Identify which cell holds the provided text, then report its (X, Y) central coordinate. 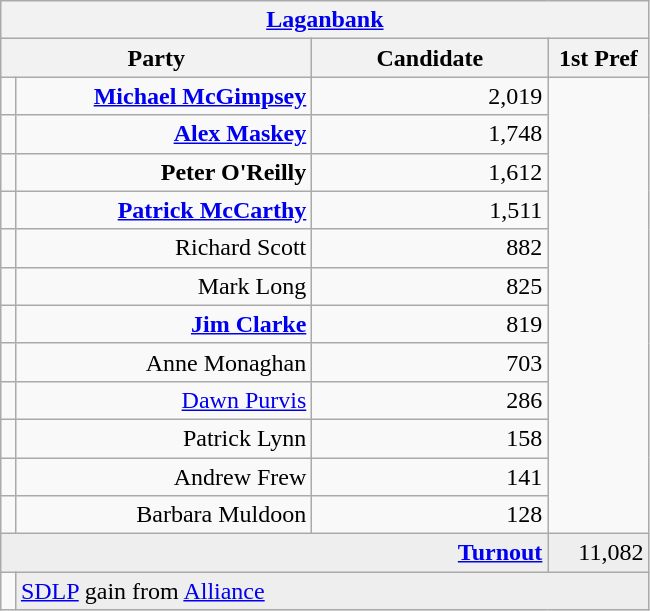
Party (156, 58)
Alex Maskey (163, 134)
825 (430, 286)
Richard Scott (163, 248)
Patrick McCarthy (163, 210)
Turnout (274, 553)
Peter O'Reilly (163, 172)
Barbara Muldoon (163, 515)
SDLP gain from Alliance (332, 591)
Anne Monaghan (163, 362)
1st Pref (598, 58)
Mark Long (163, 286)
11,082 (598, 553)
Patrick Lynn (163, 438)
1,511 (430, 210)
1,612 (430, 172)
128 (430, 515)
882 (430, 248)
Jim Clarke (163, 324)
703 (430, 362)
Michael McGimpsey (163, 96)
Candidate (430, 58)
158 (430, 438)
141 (430, 477)
Laganbank (325, 20)
819 (430, 324)
286 (430, 400)
Andrew Frew (163, 477)
1,748 (430, 134)
2,019 (430, 96)
Dawn Purvis (163, 400)
